Determine the [X, Y] coordinate at the center of the cell enclosing the given text.  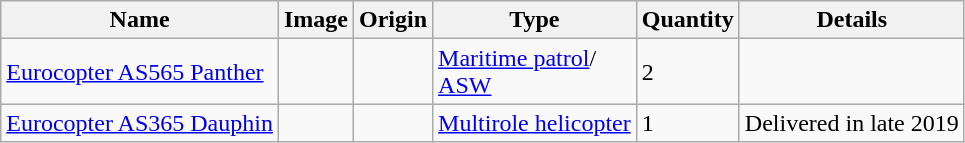
Origin [392, 20]
1 [688, 123]
Name [140, 20]
Multirole helicopter [535, 123]
Details [852, 20]
Eurocopter AS565 Panther [140, 72]
Quantity [688, 20]
Eurocopter AS365 Dauphin [140, 123]
Image [316, 20]
2 [688, 72]
Delivered in late 2019 [852, 123]
Type [535, 20]
Maritime patrol/ASW [535, 72]
